Scan for the cell matching the given text and deliver its [X, Y] coordinate at center. 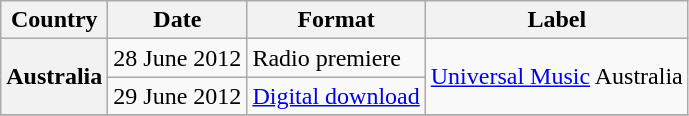
Australia [54, 77]
Radio premiere [336, 58]
Label [556, 20]
Digital download [336, 96]
29 June 2012 [178, 96]
Format [336, 20]
Universal Music Australia [556, 77]
Date [178, 20]
28 June 2012 [178, 58]
Country [54, 20]
